Return (X, Y) of the center of cell containing provided text 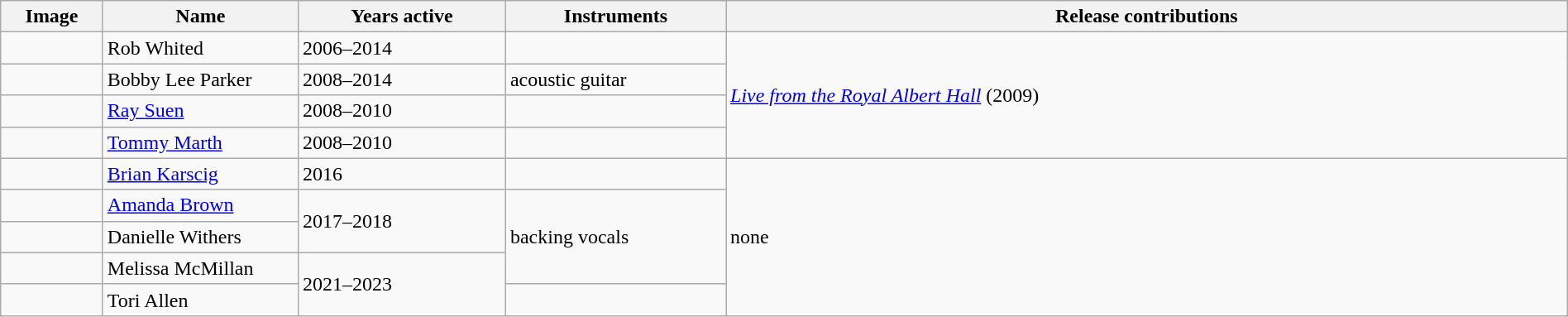
Bobby Lee Parker (200, 79)
Danielle Withers (200, 237)
2016 (402, 174)
2017–2018 (402, 221)
Instruments (615, 17)
none (1147, 237)
Ray Suen (200, 111)
Years active (402, 17)
2021–2023 (402, 284)
Rob Whited (200, 48)
2006–2014 (402, 48)
Brian Karscig (200, 174)
2008–2014 (402, 79)
Image (52, 17)
Amanda Brown (200, 205)
Release contributions (1147, 17)
Live from the Royal Albert Hall (2009) (1147, 95)
Name (200, 17)
Melissa McMillan (200, 268)
backing vocals (615, 237)
acoustic guitar (615, 79)
Tori Allen (200, 300)
Tommy Marth (200, 142)
